Scan for the cell matching the given text and deliver its (X, Y) coordinate at center. 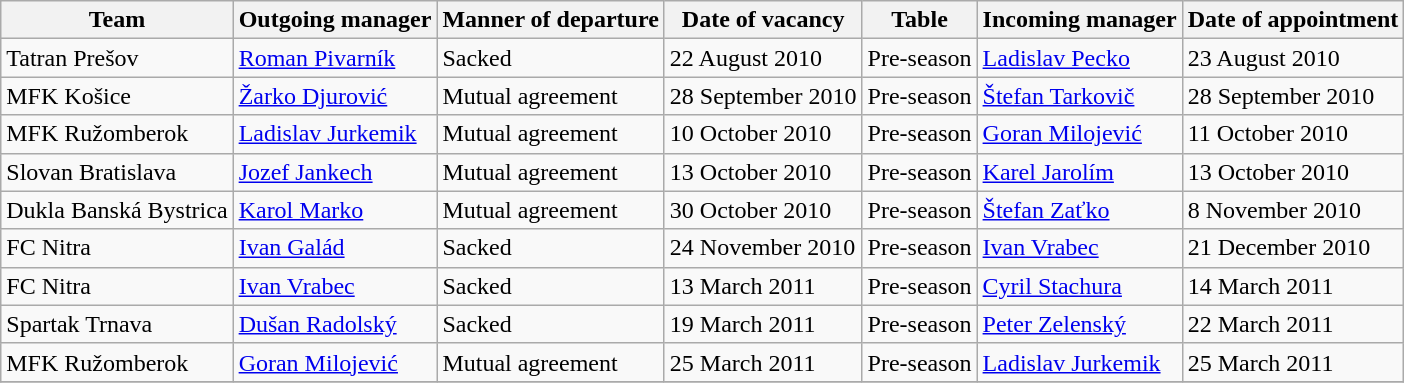
Dukla Banská Bystrica (117, 210)
11 October 2010 (1293, 134)
Incoming manager (1080, 20)
Štefan Tarkovič (1080, 96)
Štefan Zaťko (1080, 210)
Cyril Stachura (1080, 286)
MFK Košice (117, 96)
Manner of departure (550, 20)
Ivan Galád (335, 248)
Slovan Bratislava (117, 172)
Žarko Djurović (335, 96)
Table (920, 20)
22 March 2011 (1293, 324)
Team (117, 20)
22 August 2010 (763, 58)
30 October 2010 (763, 210)
Spartak Trnava (117, 324)
Peter Zelenský (1080, 324)
Date of vacancy (763, 20)
21 December 2010 (1293, 248)
23 August 2010 (1293, 58)
24 November 2010 (763, 248)
10 October 2010 (763, 134)
Dušan Radolský (335, 324)
Tatran Prešov (117, 58)
Jozef Jankech (335, 172)
14 March 2011 (1293, 286)
Ladislav Pecko (1080, 58)
19 March 2011 (763, 324)
8 November 2010 (1293, 210)
13 March 2011 (763, 286)
Roman Pivarník (335, 58)
Karol Marko (335, 210)
Date of appointment (1293, 20)
Outgoing manager (335, 20)
Karel Jarolím (1080, 172)
